Search for the cell housing the specified text and yield its [x, y] center coordinate. 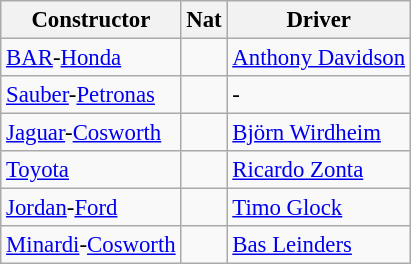
Timo Glock [318, 208]
Constructor [91, 20]
Björn Wirdheim [318, 133]
Toyota [91, 170]
Nat [204, 20]
BAR-Honda [91, 58]
Bas Leinders [318, 245]
Minardi-Cosworth [91, 245]
- [318, 95]
Sauber-Petronas [91, 95]
Jordan-Ford [91, 208]
Ricardo Zonta [318, 170]
Anthony Davidson [318, 58]
Driver [318, 20]
Jaguar-Cosworth [91, 133]
